Output the (x, y) coordinate of the center of the cell containing the given text.  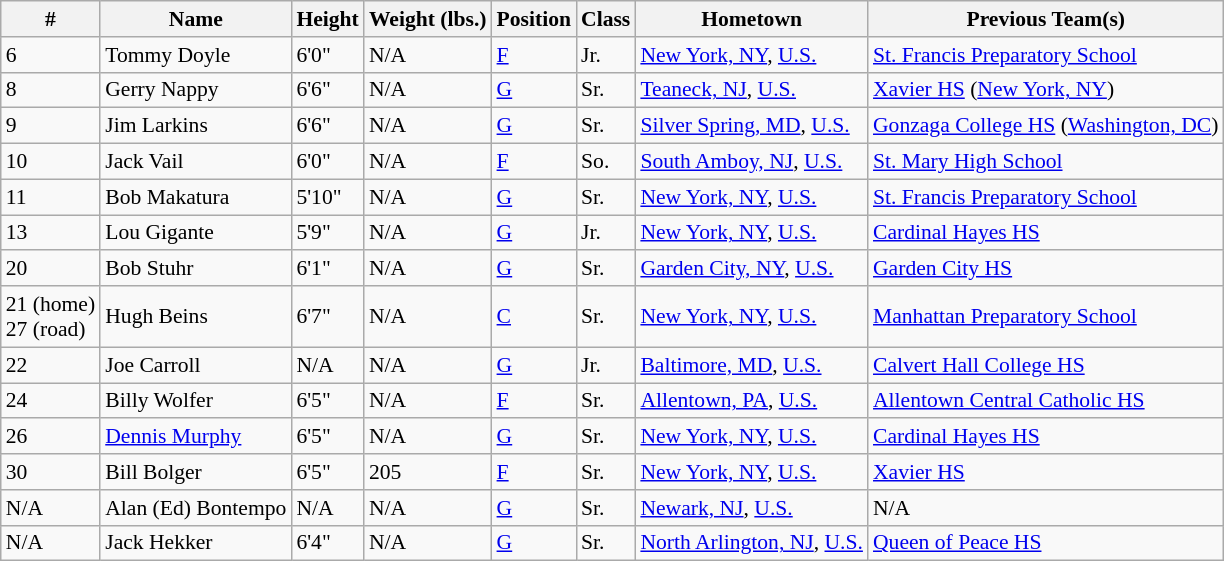
Jack Vail (196, 162)
Bob Makatura (196, 197)
6'7" (327, 316)
20 (50, 269)
13 (50, 233)
Silver Spring, MD, U.S. (752, 126)
Queen of Peace HS (1046, 543)
21 (home)27 (road) (50, 316)
Jack Hekker (196, 543)
5'9" (327, 233)
6'1" (327, 269)
Allentown, PA, U.S. (752, 401)
26 (50, 437)
Allentown Central Catholic HS (1046, 401)
11 (50, 197)
6 (50, 55)
Lou Gigante (196, 233)
Joe Carroll (196, 365)
South Amboy, NJ, U.S. (752, 162)
Xavier HS (New York, NY) (1046, 90)
Gonzaga College HS (Washington, DC) (1046, 126)
Previous Team(s) (1046, 19)
Tommy Doyle (196, 55)
Calvert Hall College HS (1046, 365)
Garden City HS (1046, 269)
C (534, 316)
Dennis Murphy (196, 437)
Bill Bolger (196, 472)
Hometown (752, 19)
30 (50, 472)
9 (50, 126)
Gerry Nappy (196, 90)
10 (50, 162)
St. Mary High School (1046, 162)
So. (606, 162)
Teaneck, NJ, U.S. (752, 90)
Position (534, 19)
8 (50, 90)
Weight (lbs.) (428, 19)
Billy Wolfer (196, 401)
Newark, NJ, U.S. (752, 508)
Height (327, 19)
Alan (Ed) Bontempo (196, 508)
Hugh Beins (196, 316)
Xavier HS (1046, 472)
Bob Stuhr (196, 269)
22 (50, 365)
Manhattan Preparatory School (1046, 316)
Garden City, NY, U.S. (752, 269)
North Arlington, NJ, U.S. (752, 543)
Class (606, 19)
Name (196, 19)
24 (50, 401)
# (50, 19)
205 (428, 472)
Baltimore, MD, U.S. (752, 365)
5'10" (327, 197)
6'4" (327, 543)
Jim Larkins (196, 126)
